For the text-containing cell, return its midpoint in [X, Y] coordinate format. 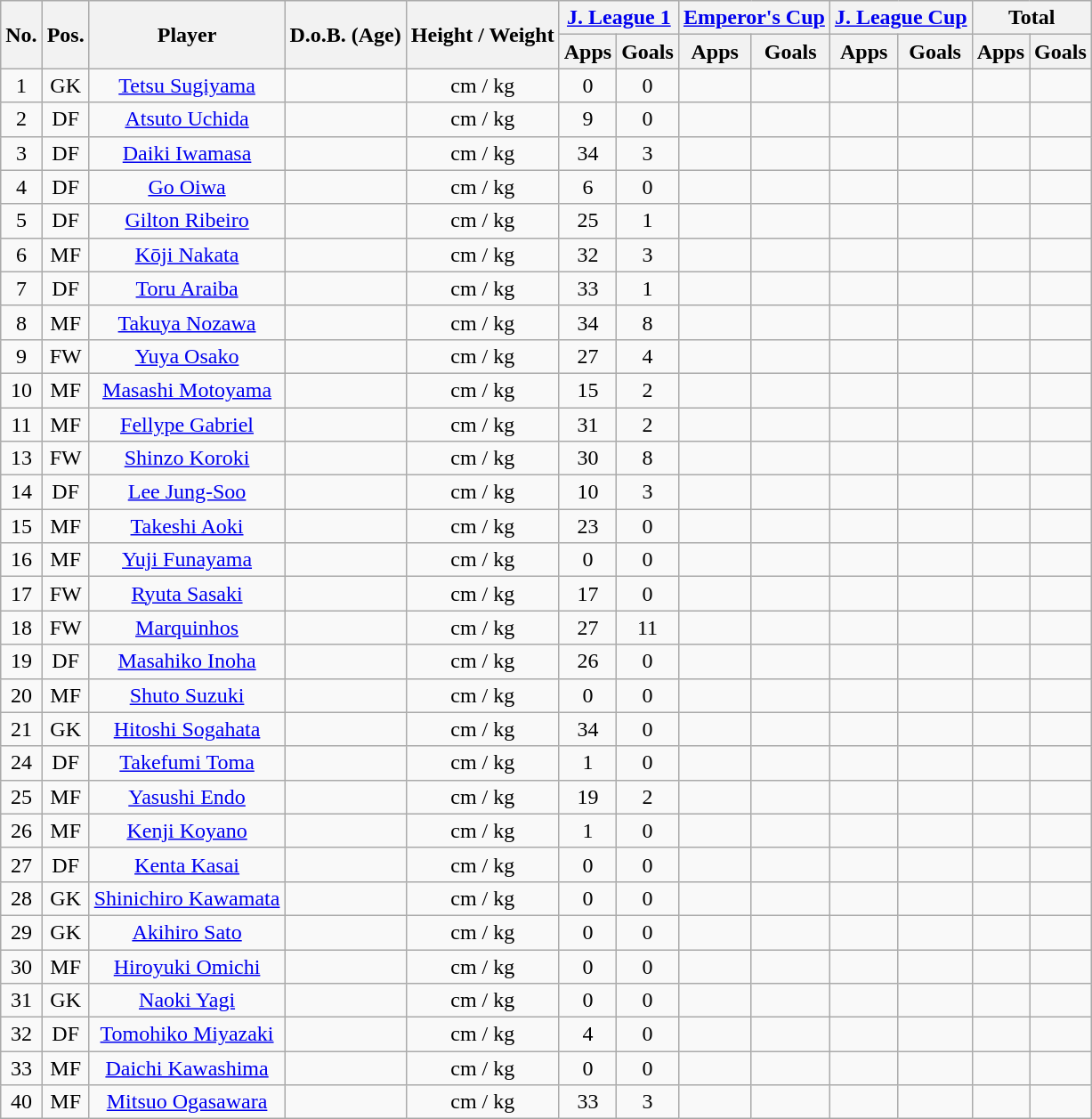
Player [187, 35]
Yuji Funayama [187, 560]
29 [21, 932]
Go Oiwa [187, 187]
Mitsuo Ogasawara [187, 1102]
Shuto Suzuki [187, 695]
Daiki Iwamasa [187, 153]
Kōji Nakata [187, 255]
No. [21, 35]
Hiroyuki Omichi [187, 966]
5 [21, 221]
Takefumi Toma [187, 763]
40 [21, 1102]
23 [587, 526]
Kenji Koyano [187, 831]
Total [1031, 18]
28 [21, 898]
J. League Cup [901, 18]
14 [21, 492]
7 [21, 288]
21 [21, 729]
13 [21, 458]
Tomohiko Miyazaki [187, 1034]
20 [21, 695]
Ryuta Sasaki [187, 594]
Masahiko Inoha [187, 661]
Masashi Motoyama [187, 390]
Height / Weight [482, 35]
Lee Jung-Soo [187, 492]
Takuya Nozawa [187, 322]
Takeshi Aoki [187, 526]
Atsuto Uchida [187, 119]
Shinichiro Kawamata [187, 898]
D.o.B. (Age) [345, 35]
Pos. [66, 35]
Yasushi Endo [187, 797]
Hitoshi Sogahata [187, 729]
18 [21, 628]
Marquinhos [187, 628]
Fellype Gabriel [187, 425]
Yuya Osako [187, 356]
J. League 1 [619, 18]
Toru Araiba [187, 288]
Emperor's Cup [754, 18]
Naoki Yagi [187, 1001]
Kenta Kasai [187, 864]
Daichi Kawashima [187, 1068]
16 [21, 560]
24 [21, 763]
Shinzo Koroki [187, 458]
Tetsu Sugiyama [187, 85]
Gilton Ribeiro [187, 221]
Akihiro Sato [187, 932]
